Return [x, y] of the center of cell containing provided text 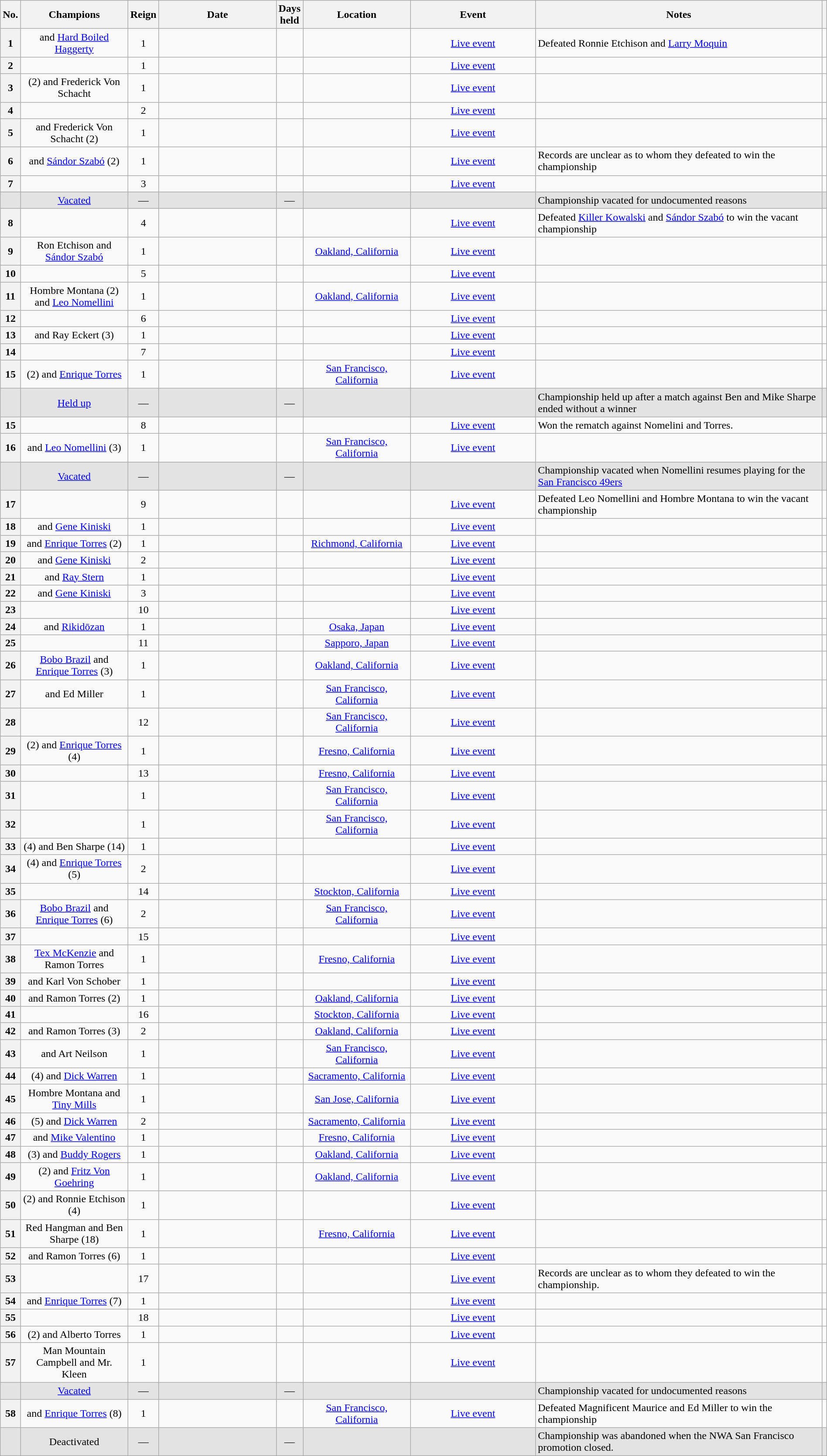
Osaka, Japan [357, 627]
Event [473, 15]
27 [10, 694]
Champions [74, 15]
and Rikidōzan [74, 627]
Championship vacated when Nomellini resumes playing for the San Francisco 49ers [679, 476]
Bobo Brazil and Enrique Torres (3) [74, 665]
and Enrique Torres (7) [74, 1301]
33 [10, 846]
and Mike Valentino [74, 1138]
and Ed Miller [74, 694]
51 [10, 1233]
and Ray Eckert (3) [74, 335]
35 [10, 891]
Bobo Brazil and Enrique Torres (6) [74, 914]
and Frederick Von Schacht (2) [74, 133]
37 [10, 936]
Man Mountain Campbell and Mr. Kleen [74, 1363]
20 [10, 560]
21 [10, 576]
55 [10, 1317]
(2) and Ronnie Etchison (4) [74, 1205]
46 [10, 1121]
(5) and Dick Warren [74, 1121]
Location [357, 15]
52 [10, 1256]
Records are unclear as to whom they defeated to win the championship. [679, 1279]
Championship was abandoned when the NWA San Francisco promotion closed. [679, 1442]
Red Hangman and Ben Sharpe (18) [74, 1233]
34 [10, 869]
(2) and Fritz Von Goehring [74, 1176]
49 [10, 1176]
(2) and Enrique Torres (4) [74, 751]
San Jose, California [357, 1099]
56 [10, 1334]
47 [10, 1138]
and Leo Nomellini (3) [74, 447]
53 [10, 1279]
(3) and Buddy Rogers [74, 1154]
(4) and Enrique Torres (5) [74, 869]
Deactivated [74, 1442]
57 [10, 1363]
Tex McKenzie and Ramon Torres [74, 958]
58 [10, 1414]
25 [10, 643]
(2) and Enrique Torres [74, 374]
Notes [679, 15]
30 [10, 773]
Days held [290, 15]
39 [10, 981]
and Enrique Torres (8) [74, 1414]
24 [10, 627]
42 [10, 1031]
Championship held up after a match against Ben and Mike Sharpe ended without a winner [679, 403]
36 [10, 914]
43 [10, 1054]
22 [10, 593]
Hombre Montana and Tiny Mills [74, 1099]
Won the rematch against Nomelini and Torres. [679, 425]
26 [10, 665]
and Ramon Torres (6) [74, 1256]
Defeated Magnificent Maurice and Ed Miller to win the championship [679, 1414]
and Ray Stern [74, 576]
Richmond, California [357, 543]
and Sándor Szabó (2) [74, 161]
Defeated Ronnie Etchison and Larry Moquin [679, 43]
Defeated Killer Kowalski and Sándor Szabó to win the vacant championship [679, 222]
and Hard Boiled Haggerty [74, 43]
50 [10, 1205]
and Karl Von Schober [74, 981]
and Art Neilson [74, 1054]
Hombre Montana (2) and Leo Nomellini [74, 296]
Records are unclear as to whom they defeated to win the championship [679, 161]
and Ramon Torres (2) [74, 998]
48 [10, 1154]
28 [10, 722]
(4) and Dick Warren [74, 1076]
41 [10, 1015]
Reign [143, 15]
44 [10, 1076]
32 [10, 824]
(2) and Frederick Von Schacht [74, 88]
45 [10, 1099]
40 [10, 998]
No. [10, 15]
Defeated Leo Nomellini and Hombre Montana to win the vacant championship [679, 504]
(2) and Alberto Torres [74, 1334]
38 [10, 958]
19 [10, 543]
(4) and Ben Sharpe (14) [74, 846]
Ron Etchison and Sándor Szabó [74, 251]
and Ramon Torres (3) [74, 1031]
31 [10, 795]
54 [10, 1301]
Held up [74, 403]
Date [217, 15]
23 [10, 610]
29 [10, 751]
Sapporo, Japan [357, 643]
and Enrique Torres (2) [74, 543]
